Provide the [X, Y] coordinate of the cell's center where the given text is located.  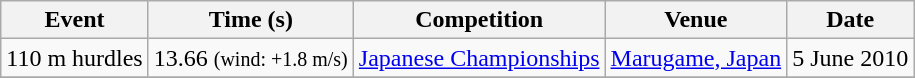
Competition [479, 20]
110 m hurdles [74, 58]
Marugame, Japan [696, 58]
Event [74, 20]
13.66 (wind: +1.8 m/s) [250, 58]
Time (s) [250, 20]
5 June 2010 [850, 58]
Date [850, 20]
Venue [696, 20]
Japanese Championships [479, 58]
